Find where the given text appears and provide that cell's center as (X, Y) coordinate. 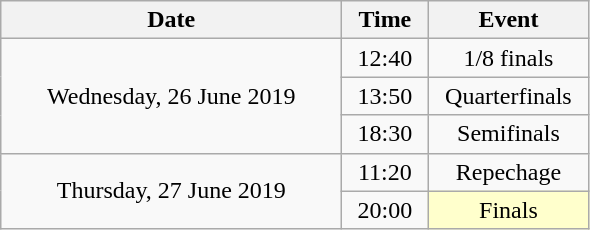
18:30 (385, 134)
Semifinals (508, 134)
20:00 (385, 210)
Time (385, 20)
Event (508, 20)
11:20 (385, 172)
12:40 (385, 58)
Quarterfinals (508, 96)
Repechage (508, 172)
Date (172, 20)
Wednesday, 26 June 2019 (172, 96)
Finals (508, 210)
1/8 finals (508, 58)
Thursday, 27 June 2019 (172, 191)
13:50 (385, 96)
